Return (x, y) of the center of cell containing provided text 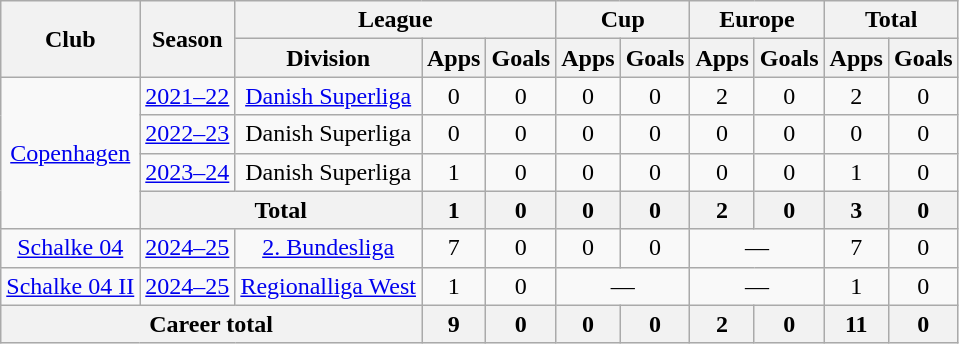
2023–24 (188, 172)
3 (856, 210)
2. Bundesliga (328, 248)
Season (188, 39)
Cup (623, 20)
Schalke 04 (70, 248)
Career total (212, 324)
Regionalliga West (328, 286)
2022–23 (188, 134)
Schalke 04 II (70, 286)
2021–22 (188, 96)
Club (70, 39)
11 (856, 324)
9 (454, 324)
Division (328, 58)
Europe (757, 20)
Copenhagen (70, 153)
League (396, 20)
